Scan for the cell matching the given text and deliver its [x, y] coordinate at center. 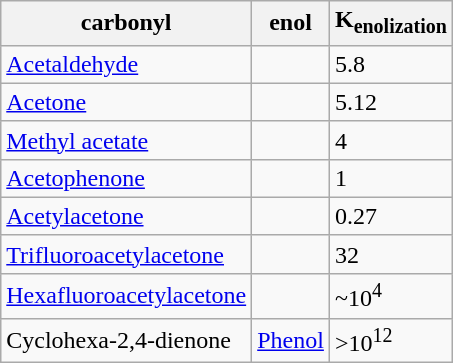
Methyl acetate [126, 140]
32 [390, 254]
Kenolization [390, 23]
Hexafluoroacetylacetone [126, 296]
Trifluoroacetylacetone [126, 254]
4 [390, 140]
Acetone [126, 102]
Acetophenone [126, 178]
0.27 [390, 216]
~104 [390, 296]
carbonyl [126, 23]
>1012 [390, 340]
5.12 [390, 102]
Acetaldehyde [126, 64]
enol [291, 23]
Acetylacetone [126, 216]
Cyclohexa-2,4-dienone [126, 340]
1 [390, 178]
Phenol [291, 340]
5.8 [390, 64]
